Output the [x, y] coordinate of the center of the cell containing the given text.  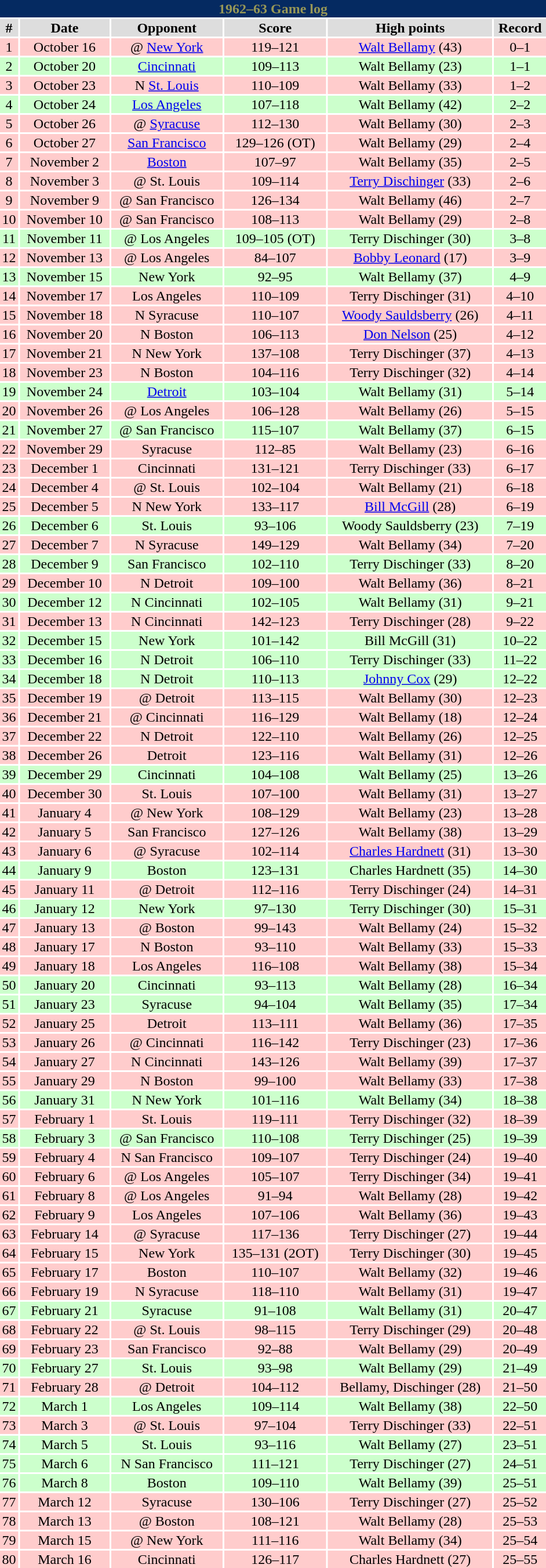
February 6 [65, 1176]
57 [9, 1119]
Charles Hardnett (31) [410, 851]
2–6 [520, 181]
Walt Bellamy (27) [410, 1444]
Woody Sauldsberry (26) [410, 315]
149–129 [275, 545]
97–130 [275, 908]
56 [9, 1100]
February 1 [65, 1119]
60 [9, 1176]
119–121 [275, 47]
November 18 [65, 315]
108–121 [275, 1521]
54 [9, 1062]
February 27 [65, 1368]
94–104 [275, 1004]
46 [9, 908]
December 9 [65, 564]
Terry Dischinger (23) [410, 1042]
91–94 [275, 1196]
11–22 [520, 660]
109–100 [275, 583]
January 27 [65, 1062]
October 20 [65, 66]
55 [9, 1081]
109–107 [275, 1157]
104–116 [275, 372]
1–2 [520, 85]
101–142 [275, 640]
73 [9, 1425]
27 [9, 545]
111–121 [275, 1464]
November 11 [65, 238]
January 17 [65, 947]
9–22 [520, 621]
52 [9, 1023]
2–3 [520, 124]
4–13 [520, 353]
126–117 [275, 1559]
117–136 [275, 1234]
19–45 [520, 1253]
0–1 [520, 47]
Woody Sauldsberry (23) [410, 526]
Bellamy, Dischinger (28) [410, 1387]
Score [275, 28]
107–97 [275, 162]
2–5 [520, 162]
19 [9, 392]
108–113 [275, 219]
January 29 [65, 1081]
44 [9, 870]
112–130 [275, 124]
Bobby Leonard (17) [410, 258]
29 [9, 583]
6–17 [520, 468]
48 [9, 947]
116–129 [275, 717]
98–115 [275, 1330]
107–100 [275, 794]
12–23 [520, 698]
25–53 [520, 1521]
13–28 [520, 813]
107–106 [275, 1215]
14–31 [520, 889]
January 18 [65, 966]
133–117 [275, 506]
1 [9, 47]
12–22 [520, 679]
19–39 [520, 1138]
11 [9, 238]
129–126 (OT) [275, 143]
February 21 [65, 1310]
18 [9, 372]
19–44 [520, 1234]
119–111 [275, 1119]
26 [9, 526]
115–107 [275, 430]
61 [9, 1196]
32 [9, 640]
October 23 [65, 85]
January 6 [65, 851]
17–35 [520, 1023]
108–129 [275, 813]
March 3 [65, 1425]
22–50 [520, 1406]
77 [9, 1502]
42 [9, 832]
4–11 [520, 315]
6–16 [520, 449]
28 [9, 564]
66 [9, 1291]
December 29 [65, 774]
Bill McGill (28) [410, 506]
112–85 [275, 449]
December 30 [65, 794]
103–104 [275, 392]
79 [9, 1540]
March 16 [65, 1559]
116–108 [275, 966]
70 [9, 1368]
105–107 [275, 1176]
22 [9, 449]
2–7 [520, 200]
19–41 [520, 1176]
December 26 [65, 755]
33 [9, 660]
High points [410, 28]
99–143 [275, 928]
October 26 [65, 124]
23 [9, 468]
7–19 [520, 526]
February 14 [65, 1234]
January 20 [65, 985]
18–39 [520, 1119]
10–22 [520, 640]
12–24 [520, 717]
Walt Bellamy (25) [410, 774]
Walt Bellamy (18) [410, 717]
135–131 (2OT) [275, 1253]
December 10 [65, 583]
19–43 [520, 1215]
November 3 [65, 181]
November 27 [65, 430]
45 [9, 889]
111–116 [275, 1540]
91–108 [275, 1310]
Walt Bellamy (42) [410, 104]
93–116 [275, 1444]
November 9 [65, 200]
6–18 [520, 487]
Opponent [167, 28]
6–15 [520, 430]
Date [65, 28]
N St. Louis [167, 85]
130–106 [275, 1502]
21 [9, 430]
February 15 [65, 1253]
71 [9, 1387]
137–108 [275, 353]
16 [9, 334]
118–110 [275, 1291]
15–33 [520, 947]
123–116 [275, 755]
110–108 [275, 1138]
November 26 [65, 411]
15–34 [520, 966]
65 [9, 1272]
62 [9, 1215]
15–32 [520, 928]
35 [9, 698]
January 31 [65, 1100]
February 9 [65, 1215]
34 [9, 679]
93–110 [275, 947]
25 [9, 506]
25–51 [520, 1483]
17 [9, 353]
March 5 [65, 1444]
75 [9, 1464]
93–106 [275, 526]
12 [9, 258]
November 29 [65, 449]
3–9 [520, 258]
5–14 [520, 392]
109–110 [275, 1483]
March 6 [65, 1464]
92–88 [275, 1349]
Charles Hardnett (35) [410, 870]
113–111 [275, 1023]
21–50 [520, 1387]
93–113 [275, 985]
5–15 [520, 411]
20–47 [520, 1310]
69 [9, 1349]
December 7 [65, 545]
106–128 [275, 411]
December 12 [65, 602]
14 [9, 296]
7–20 [520, 545]
February 28 [65, 1387]
4–9 [520, 277]
31 [9, 621]
18–38 [520, 1100]
1–1 [520, 66]
41 [9, 813]
4–10 [520, 296]
25–54 [520, 1540]
12–26 [520, 755]
122–110 [275, 736]
13–26 [520, 774]
113–115 [275, 698]
13–29 [520, 832]
February 19 [65, 1291]
109–113 [275, 66]
March 8 [65, 1483]
116–142 [275, 1042]
127–126 [275, 832]
20 [9, 411]
126–134 [275, 200]
19–40 [520, 1157]
20–49 [520, 1349]
110–113 [275, 679]
109–105 (OT) [275, 238]
142–123 [275, 621]
6 [9, 143]
39 [9, 774]
8–20 [520, 564]
January 25 [65, 1023]
49 [9, 966]
Walt Bellamy (46) [410, 200]
Johnny Cox (29) [410, 679]
59 [9, 1157]
January 5 [65, 832]
19–42 [520, 1196]
47 [9, 928]
8 [9, 181]
October 16 [65, 47]
10 [9, 219]
131–121 [275, 468]
February 17 [65, 1272]
21–49 [520, 1368]
15–31 [520, 908]
November 20 [65, 334]
16–34 [520, 985]
7 [9, 162]
104–112 [275, 1387]
January 13 [65, 928]
36 [9, 717]
37 [9, 736]
17–37 [520, 1062]
72 [9, 1406]
24–51 [520, 1464]
Record [520, 28]
4–12 [520, 334]
63 [9, 1234]
Terry Dischinger (28) [410, 621]
19–47 [520, 1291]
76 [9, 1483]
64 [9, 1253]
Don Nelson (25) [410, 334]
Terry Dischinger (37) [410, 353]
December 1 [65, 468]
80 [9, 1559]
February 23 [65, 1349]
December 4 [65, 487]
22–51 [520, 1425]
December 16 [65, 660]
13–30 [520, 851]
December 22 [65, 736]
Terry Dischinger (34) [410, 1176]
February 22 [65, 1330]
97–104 [275, 1425]
102–114 [275, 851]
9 [9, 200]
102–110 [275, 564]
March 13 [65, 1521]
3 [9, 85]
December 15 [65, 640]
Terry Dischinger (31) [410, 296]
112–116 [275, 889]
40 [9, 794]
March 12 [65, 1502]
2–4 [520, 143]
102–104 [275, 487]
17–34 [520, 1004]
6–19 [520, 506]
1962–63 Game log [273, 9]
February 4 [65, 1157]
4–14 [520, 372]
67 [9, 1310]
51 [9, 1004]
January 12 [65, 908]
2–8 [520, 219]
October 24 [65, 104]
November 21 [65, 353]
25–52 [520, 1502]
March 15 [65, 1540]
12–25 [520, 736]
January 26 [65, 1042]
Walt Bellamy (32) [410, 1272]
November 17 [65, 296]
Terry Dischinger (25) [410, 1138]
38 [9, 755]
December 21 [65, 717]
19–46 [520, 1272]
January 23 [65, 1004]
102–105 [275, 602]
Charles Hardnett (27) [410, 1559]
106–113 [275, 334]
30 [9, 602]
Walt Bellamy (43) [410, 47]
January 11 [65, 889]
24 [9, 487]
November 2 [65, 162]
9–21 [520, 602]
January 9 [65, 870]
50 [9, 985]
December 5 [65, 506]
3–8 [520, 238]
February 3 [65, 1138]
Bill McGill (31) [410, 640]
November 23 [65, 372]
Walt Bellamy (21) [410, 487]
December 6 [65, 526]
101–116 [275, 1100]
17–36 [520, 1042]
13 [9, 277]
2 [9, 66]
123–131 [275, 870]
74 [9, 1444]
14–30 [520, 870]
8–21 [520, 583]
January 4 [65, 813]
43 [9, 851]
17–38 [520, 1081]
53 [9, 1042]
5 [9, 124]
106–110 [275, 660]
78 [9, 1521]
99–100 [275, 1081]
92–95 [275, 277]
December 18 [65, 679]
20–48 [520, 1330]
Walt Bellamy (24) [410, 928]
68 [9, 1330]
84–107 [275, 258]
March 1 [65, 1406]
November 10 [65, 219]
143–126 [275, 1062]
107–118 [275, 104]
25–55 [520, 1559]
October 27 [65, 143]
December 13 [65, 621]
58 [9, 1138]
December 19 [65, 698]
# [9, 28]
93–98 [275, 1368]
104–108 [275, 774]
February 8 [65, 1196]
November 15 [65, 277]
13–27 [520, 794]
Terry Dischinger (29) [410, 1330]
November 24 [65, 392]
23–51 [520, 1444]
4 [9, 104]
15 [9, 315]
November 13 [65, 258]
2–2 [520, 104]
